Detect which cell encompasses the target text, then output its (X, Y) center coordinate. 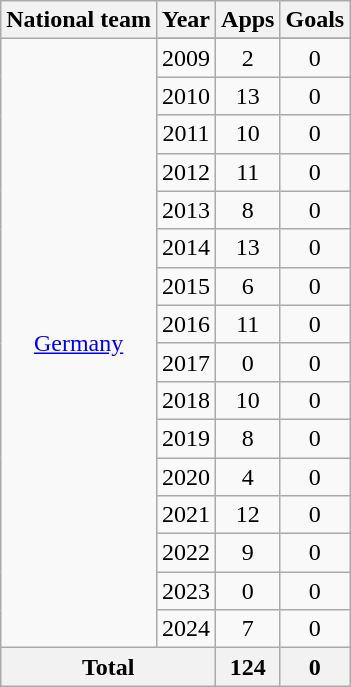
2023 (186, 591)
4 (248, 477)
Year (186, 20)
2017 (186, 362)
2009 (186, 58)
2016 (186, 324)
2015 (186, 286)
2011 (186, 134)
2014 (186, 248)
2018 (186, 400)
2010 (186, 96)
6 (248, 286)
National team (79, 20)
Germany (79, 344)
2012 (186, 172)
2020 (186, 477)
2024 (186, 629)
12 (248, 515)
2022 (186, 553)
2 (248, 58)
2021 (186, 515)
Apps (248, 20)
Total (108, 667)
2013 (186, 210)
9 (248, 553)
Goals (315, 20)
7 (248, 629)
2019 (186, 438)
124 (248, 667)
